Output the [X, Y] coordinate of the center of the cell containing the given text.  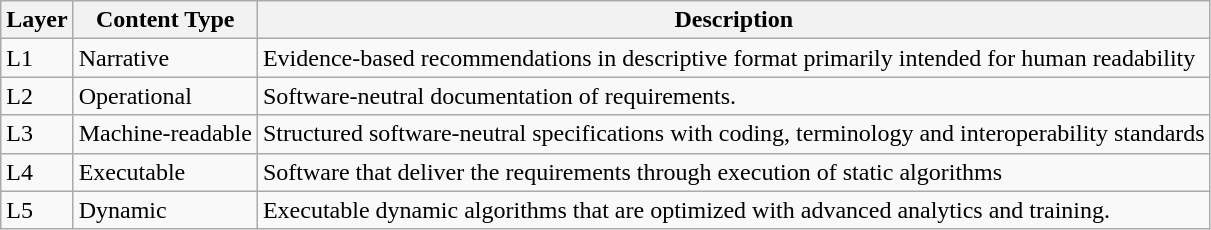
Executable dynamic algorithms that are optimized with advanced analytics and training. [734, 210]
Evidence-based recommendations in descriptive format primarily intended for human readability [734, 58]
Narrative [165, 58]
L3 [37, 134]
Layer [37, 20]
Software that deliver the requirements through execution of static algorithms [734, 172]
Structured software-neutral specifications with coding, terminology and interoperability standards [734, 134]
Content Type [165, 20]
Software-neutral documentation of requirements. [734, 96]
L5 [37, 210]
Dynamic [165, 210]
L1 [37, 58]
Machine-readable [165, 134]
L4 [37, 172]
Operational [165, 96]
Executable [165, 172]
Description [734, 20]
L2 [37, 96]
